From the cell containing the given text, extract its center point as (x, y) coordinate. 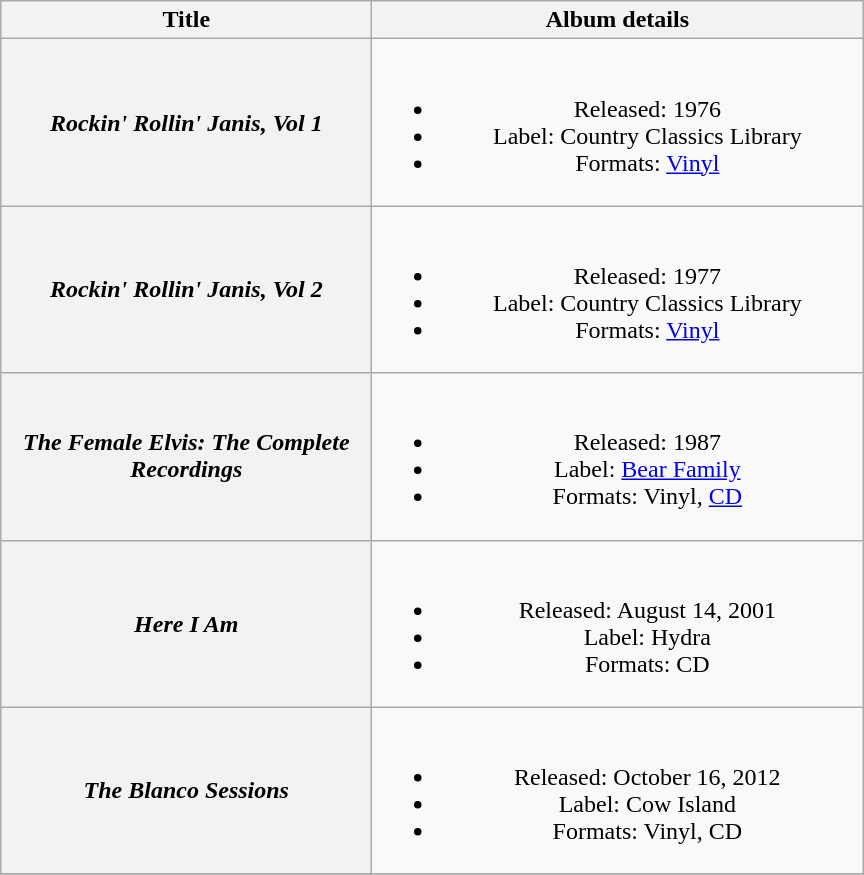
Title (186, 20)
Released: 1976Label: Country Classics LibraryFormats: Vinyl (618, 122)
The Female Elvis: The Complete Recordings (186, 456)
Album details (618, 20)
The Blanco Sessions (186, 790)
Released: 1987Label: Bear FamilyFormats: Vinyl, CD (618, 456)
Released: October 16, 2012Label: Cow IslandFormats: Vinyl, CD (618, 790)
Rockin' Rollin' Janis, Vol 2 (186, 290)
Released: August 14, 2001Label: HydraFormats: CD (618, 624)
Released: 1977Label: Country Classics LibraryFormats: Vinyl (618, 290)
Rockin' Rollin' Janis, Vol 1 (186, 122)
Here I Am (186, 624)
